Find where the given text appears and provide that cell's center as (X, Y) coordinate. 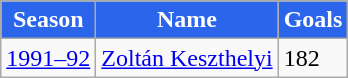
182 (313, 58)
Zoltán Keszthelyi (187, 58)
Season (48, 20)
1991–92 (48, 58)
Goals (313, 20)
Name (187, 20)
